Detect which cell encompasses the target text, then output its (X, Y) center coordinate. 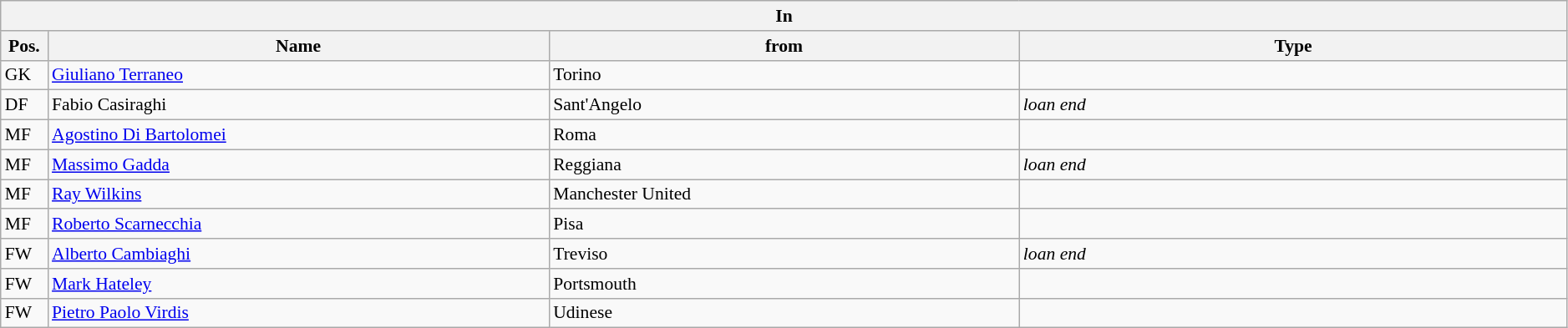
Portsmouth (784, 284)
Mark Hateley (298, 284)
Type (1293, 46)
Pisa (784, 225)
Name (298, 46)
Massimo Gadda (298, 164)
Agostino Di Bartolomei (298, 135)
In (784, 16)
Torino (784, 75)
Giuliano Terraneo (298, 75)
Treviso (784, 254)
from (784, 46)
Alberto Cambiaghi (298, 254)
Roberto Scarnecchia (298, 225)
DF (24, 105)
Pietro Paolo Virdis (298, 313)
Ray Wilkins (298, 194)
Pos. (24, 46)
Manchester United (784, 194)
Reggiana (784, 164)
Roma (784, 135)
Udinese (784, 313)
GK (24, 75)
Fabio Casiraghi (298, 105)
Sant'Angelo (784, 105)
